For the text-containing cell, return its midpoint in (x, y) coordinate format. 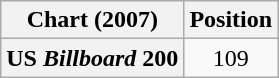
Chart (2007) (92, 20)
US Billboard 200 (92, 58)
109 (231, 58)
Position (231, 20)
